Determine the [X, Y] coordinate at the center of the cell enclosing the given text.  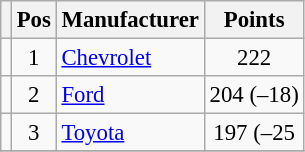
222 [254, 58]
1 [34, 58]
Toyota [130, 133]
Manufacturer [130, 20]
2 [34, 95]
3 [34, 133]
Pos [34, 20]
204 (–18) [254, 95]
197 (–25 [254, 133]
Chevrolet [130, 58]
Points [254, 20]
Ford [130, 95]
